For the text-containing cell, return its midpoint in (X, Y) coordinate format. 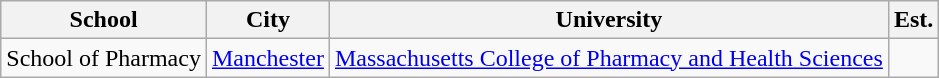
Manchester (268, 58)
University (608, 20)
School of Pharmacy (104, 58)
City (268, 20)
School (104, 20)
Massachusetts College of Pharmacy and Health Sciences (608, 58)
Est. (913, 20)
